Identify which cell holds the provided text, then report its (X, Y) central coordinate. 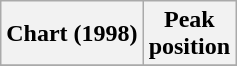
Peak position (189, 34)
Chart (1998) (72, 34)
